Search for the cell housing the specified text and yield its [x, y] center coordinate. 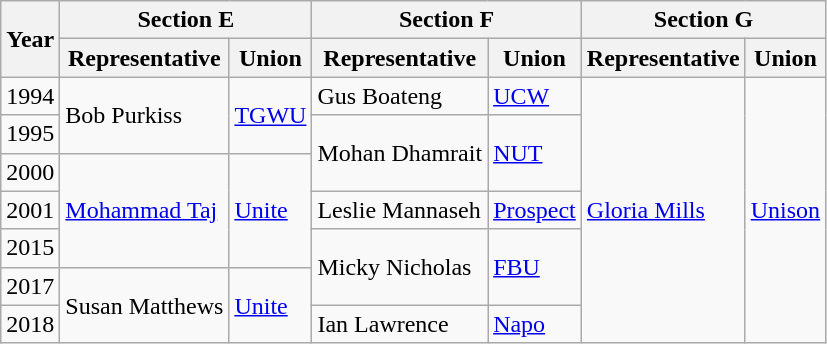
Susan Matthews [144, 305]
Prospect [535, 210]
Micky Nicholas [400, 267]
Bob Purkiss [144, 115]
UCW [535, 96]
2000 [30, 172]
Napo [535, 324]
Unison [785, 210]
2001 [30, 210]
2018 [30, 324]
Section F [446, 20]
TGWU [270, 115]
NUT [535, 153]
Gus Boateng [400, 96]
1994 [30, 96]
1995 [30, 134]
2015 [30, 248]
2017 [30, 286]
FBU [535, 267]
Mohan Dhamrait [400, 153]
Leslie Mannaseh [400, 210]
Section G [703, 20]
Year [30, 39]
Gloria Mills [663, 210]
Mohammad Taj [144, 210]
Section E [186, 20]
Ian Lawrence [400, 324]
